Output the (x, y) coordinate of the center of the cell containing the given text.  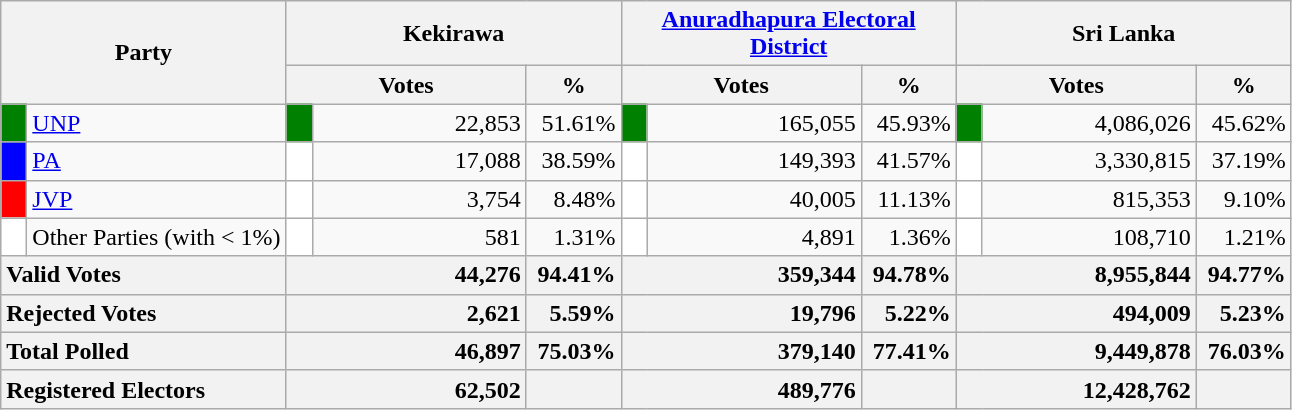
94.41% (574, 275)
77.41% (908, 351)
Rejected Votes (144, 313)
1.36% (908, 237)
11.13% (908, 199)
9,449,878 (1076, 351)
4,086,026 (1089, 123)
1.31% (574, 237)
76.03% (1244, 351)
12,428,762 (1076, 389)
22,853 (419, 123)
Kekirawa (454, 34)
40,005 (754, 199)
4,891 (754, 237)
Anuradhapura Electoral District (788, 34)
38.59% (574, 161)
494,009 (1076, 313)
UNP (156, 123)
51.61% (574, 123)
41.57% (908, 161)
17,088 (419, 161)
359,344 (741, 275)
108,710 (1089, 237)
62,502 (406, 389)
379,140 (741, 351)
44,276 (406, 275)
46,897 (406, 351)
Registered Electors (144, 389)
149,393 (754, 161)
94.78% (908, 275)
45.93% (908, 123)
Other Parties (with < 1%) (156, 237)
8.48% (574, 199)
Sri Lanka (1124, 34)
75.03% (574, 351)
489,776 (741, 389)
815,353 (1089, 199)
94.77% (1244, 275)
37.19% (1244, 161)
9.10% (1244, 199)
Valid Votes (144, 275)
JVP (156, 199)
19,796 (741, 313)
3,330,815 (1089, 161)
5.59% (574, 313)
5.23% (1244, 313)
Total Polled (144, 351)
165,055 (754, 123)
8,955,844 (1076, 275)
45.62% (1244, 123)
1.21% (1244, 237)
PA (156, 161)
581 (419, 237)
3,754 (419, 199)
2,621 (406, 313)
5.22% (908, 313)
Party (144, 52)
